Output the [X, Y] coordinate of the center of the cell containing the given text.  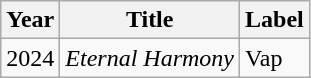
Title [150, 20]
Year [30, 20]
Vap [275, 58]
2024 [30, 58]
Eternal Harmony [150, 58]
Label [275, 20]
